Output the [x, y] coordinate of the center of the cell containing the given text.  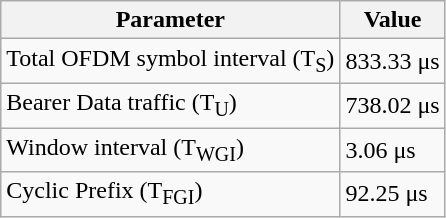
Value [392, 20]
Window interval (TWGI) [170, 150]
738.02 μs [392, 105]
Bearer Data traffic (TU) [170, 105]
92.25 μs [392, 194]
Cyclic Prefix (TFGI) [170, 194]
Total OFDM symbol interval (TS) [170, 61]
833.33 μs [392, 61]
Parameter [170, 20]
3.06 μs [392, 150]
